From the cell containing the given text, extract its center point as (X, Y) coordinate. 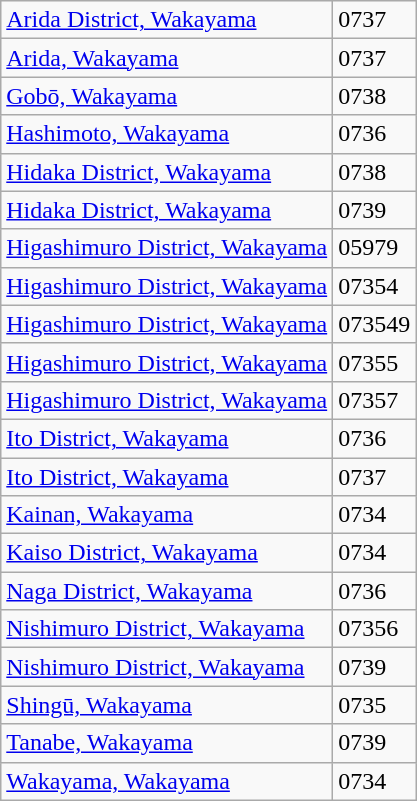
073549 (374, 324)
Naga District, Wakayama (167, 591)
07357 (374, 400)
Wakayama, Wakayama (167, 781)
Hashimoto, Wakayama (167, 134)
Arida District, Wakayama (167, 20)
Kaiso District, Wakayama (167, 553)
Tanabe, Wakayama (167, 743)
07355 (374, 362)
0735 (374, 705)
07356 (374, 629)
Gobō, Wakayama (167, 96)
Shingū, Wakayama (167, 705)
07354 (374, 286)
05979 (374, 248)
Kainan, Wakayama (167, 515)
Arida, Wakayama (167, 58)
